For the text-containing cell, return its midpoint in [x, y] coordinate format. 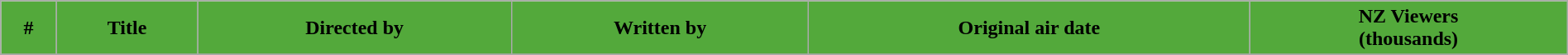
Written by [660, 28]
NZ Viewers(thousands) [1408, 28]
Title [127, 28]
Directed by [354, 28]
# [28, 28]
Original air date [1029, 28]
